For the text-containing cell, return its midpoint in (x, y) coordinate format. 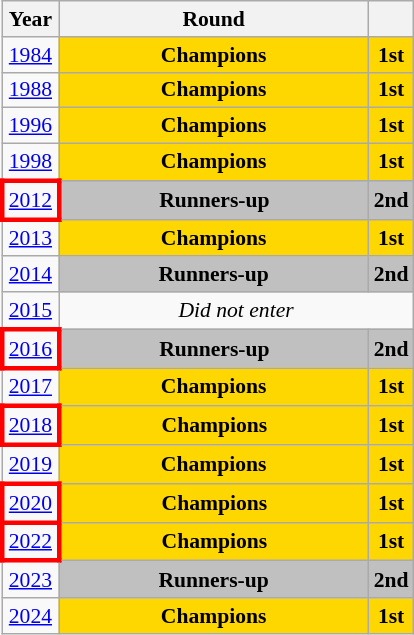
1988 (30, 90)
2016 (30, 348)
2024 (30, 616)
2020 (30, 504)
2017 (30, 388)
2012 (30, 200)
2015 (30, 310)
2023 (30, 580)
1984 (30, 55)
2014 (30, 275)
1998 (30, 162)
1996 (30, 126)
Did not enter (236, 310)
2018 (30, 426)
2019 (30, 464)
Year (30, 19)
Round (214, 19)
2013 (30, 238)
2022 (30, 542)
